For the text-containing cell, return its midpoint in (x, y) coordinate format. 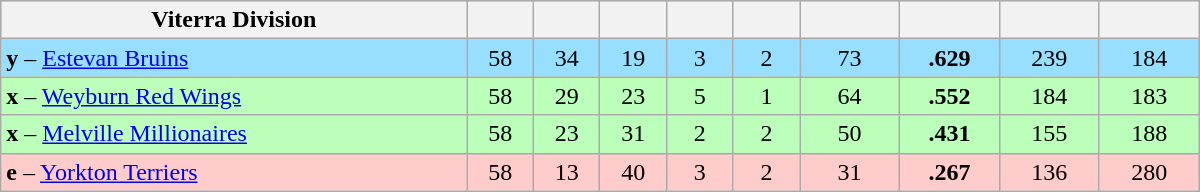
.431 (950, 134)
34 (566, 58)
13 (566, 172)
280 (1149, 172)
64 (850, 96)
188 (1149, 134)
40 (634, 172)
Viterra Division (234, 20)
.267 (950, 172)
y – Estevan Bruins (234, 58)
50 (850, 134)
e – Yorkton Terriers (234, 172)
.552 (950, 96)
239 (1049, 58)
183 (1149, 96)
.629 (950, 58)
73 (850, 58)
1 (766, 96)
136 (1049, 172)
x – Melville Millionaires (234, 134)
x – Weyburn Red Wings (234, 96)
5 (700, 96)
19 (634, 58)
29 (566, 96)
155 (1049, 134)
